Return (x, y) of the center of cell containing provided text 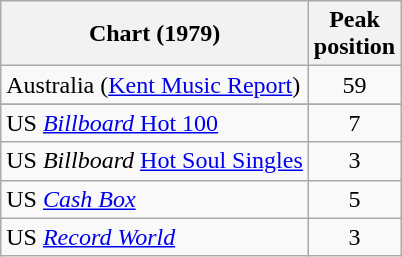
US Cash Box (155, 199)
US Billboard Hot 100 (155, 123)
US Billboard Hot Soul Singles (155, 161)
Chart (1979) (155, 34)
5 (354, 199)
59 (354, 85)
7 (354, 123)
US Record World (155, 237)
Peakposition (354, 34)
Australia (Kent Music Report) (155, 85)
